Output the (x, y) coordinate of the center of the cell containing the given text.  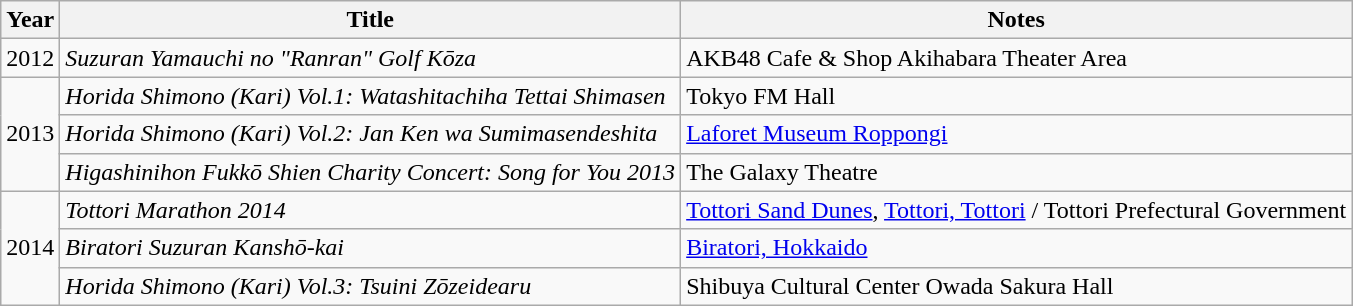
Laforet Museum Roppongi (1016, 134)
Title (370, 20)
Horida Shimono (Kari) Vol.1: Watashitachiha Tettai Shimasen (370, 96)
Shibuya Cultural Center Owada Sakura Hall (1016, 286)
Higashinihon Fukkō Shien Charity Concert: Song for You 2013 (370, 172)
The Galaxy Theatre (1016, 172)
Horida Shimono (Kari) Vol.2: Jan Ken wa Sumimasendeshita (370, 134)
Biratori Suzuran Kanshō-kai (370, 248)
Year (30, 20)
Horida Shimono (Kari) Vol.3: Tsuini Zōzeidearu (370, 286)
2012 (30, 58)
Tottori Sand Dunes, Tottori, Tottori / Tottori Prefectural Government (1016, 210)
Notes (1016, 20)
2014 (30, 248)
Tottori Marathon 2014 (370, 210)
2013 (30, 134)
Suzuran Yamauchi no "Ranran" Golf Kōza (370, 58)
Biratori, Hokkaido (1016, 248)
AKB48 Cafe & Shop Akihabara Theater Area (1016, 58)
Tokyo FM Hall (1016, 96)
